For the text-containing cell, return its midpoint in (X, Y) coordinate format. 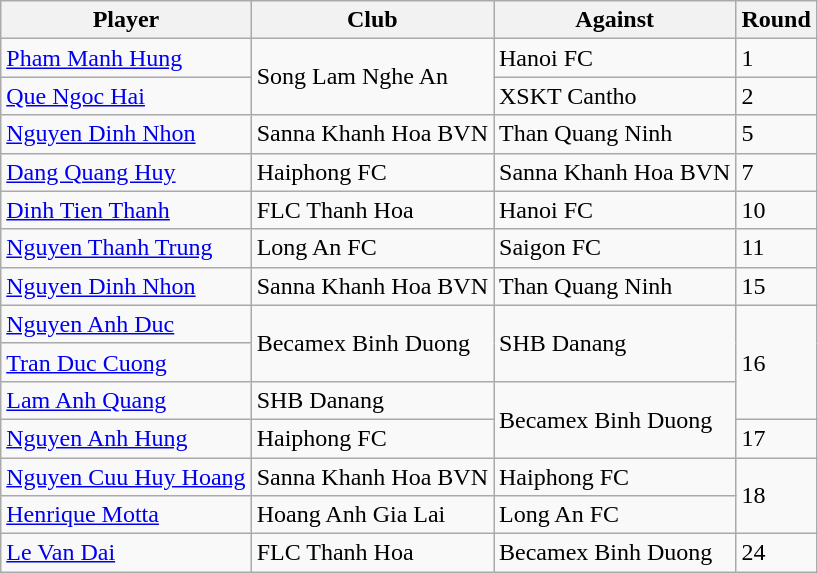
Round (776, 20)
16 (776, 362)
XSKT Cantho (615, 96)
Nguyen Anh Duc (126, 324)
Tran Duc Cuong (126, 362)
Dang Quang Huy (126, 172)
Song Lam Nghe An (372, 77)
Against (615, 20)
11 (776, 248)
15 (776, 286)
Lam Anh Quang (126, 400)
Player (126, 20)
7 (776, 172)
2 (776, 96)
Saigon FC (615, 248)
Nguyen Anh Hung (126, 438)
Que Ngoc Hai (126, 96)
1 (776, 58)
Club (372, 20)
Hoang Anh Gia Lai (372, 515)
Nguyen Cuu Huy Hoang (126, 477)
Henrique Motta (126, 515)
18 (776, 496)
10 (776, 210)
Nguyen Thanh Trung (126, 248)
Le Van Dai (126, 553)
17 (776, 438)
Dinh Tien Thanh (126, 210)
24 (776, 553)
5 (776, 134)
Pham Manh Hung (126, 58)
